Locate the cell with the specified text and output its (X, Y) center coordinate. 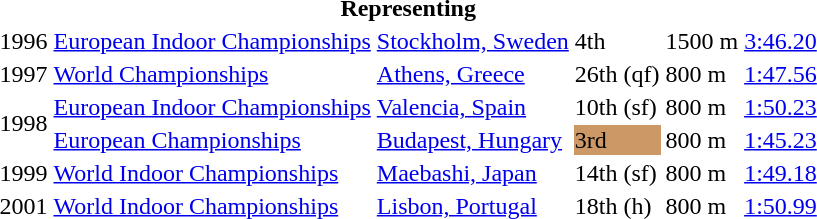
Valencia, Spain (472, 107)
1500 m (702, 41)
Athens, Greece (472, 74)
Maebashi, Japan (472, 173)
14th (sf) (617, 173)
Budapest, Hungary (472, 140)
World Indoor Championships (212, 173)
26th (qf) (617, 74)
10th (sf) (617, 107)
European Championships (212, 140)
World Championships (212, 74)
Stockholm, Sweden (472, 41)
3rd (617, 140)
4th (617, 41)
